Capture the cell that displays the provided text and extract its [X, Y] central coordinate. 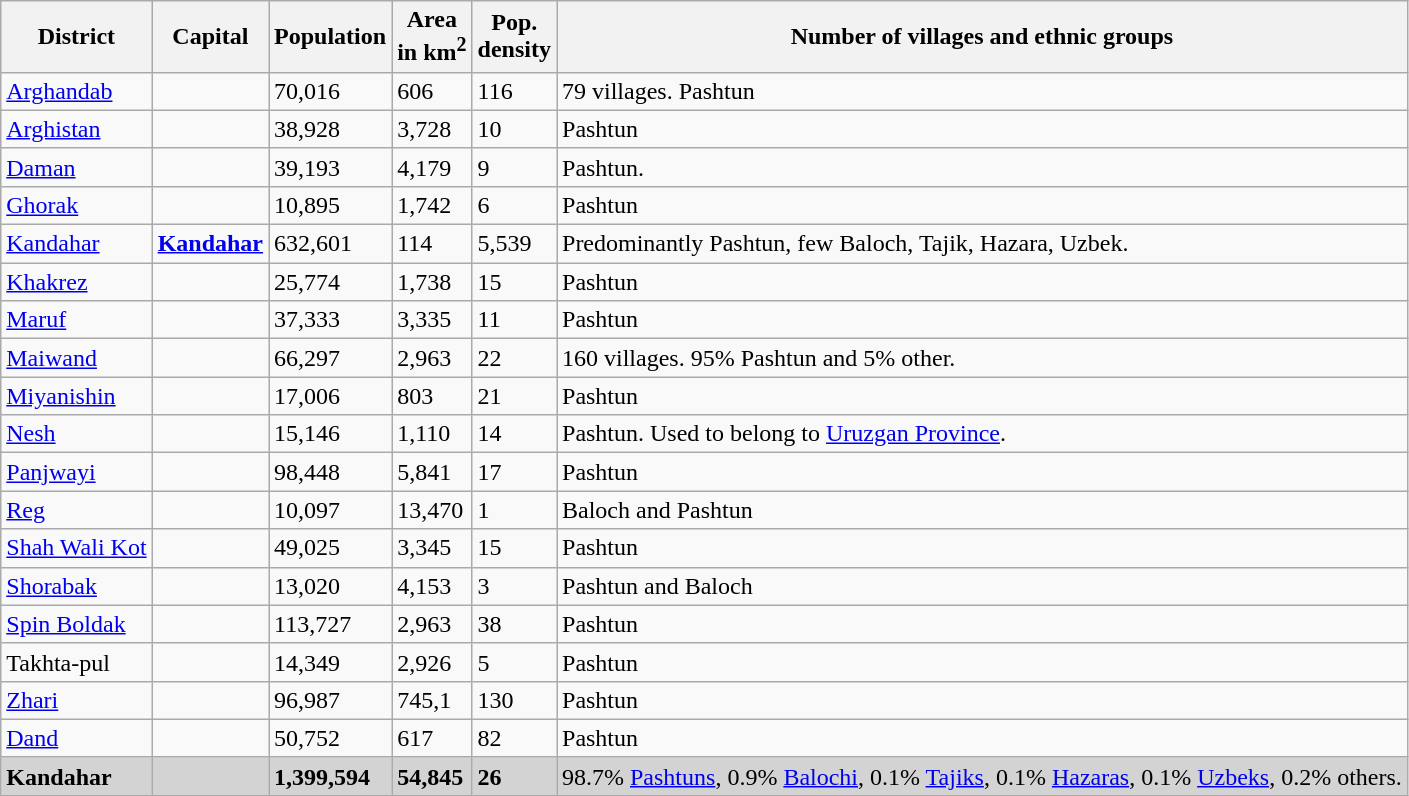
Shorabak [76, 586]
Zhari [76, 700]
3,335 [432, 320]
Reg [76, 510]
39,193 [330, 167]
606 [432, 91]
26 [514, 776]
14,349 [330, 662]
Dand [76, 738]
1,110 [432, 434]
113,727 [330, 624]
Capital [210, 37]
10,895 [330, 205]
617 [432, 738]
3,728 [432, 129]
11 [514, 320]
Miyanishin [76, 396]
13,020 [330, 586]
15,146 [330, 434]
114 [432, 244]
4,179 [432, 167]
50,752 [330, 738]
1,399,594 [330, 776]
Maiwand [76, 358]
6 [514, 205]
Pashtun. [982, 167]
98.7% Pashtuns, 0.9% Balochi, 0.1% Tajiks, 0.1% Hazaras, 0.1% Uzbeks, 0.2% others. [982, 776]
Pashtun. Used to belong to Uruzgan Province. [982, 434]
98,448 [330, 472]
5,841 [432, 472]
17,006 [330, 396]
3 [514, 586]
803 [432, 396]
Ghorak [76, 205]
Khakrez [76, 282]
Predominantly Pashtun, few Baloch, Tajik, Hazara, Uzbek. [982, 244]
37,333 [330, 320]
9 [514, 167]
Spin Boldak [76, 624]
Baloch and Pashtun [982, 510]
745,1 [432, 700]
5,539 [514, 244]
Pop.density [514, 37]
Shah Wali Kot [76, 548]
3,345 [432, 548]
13,470 [432, 510]
4,153 [432, 586]
Panjwayi [76, 472]
1,742 [432, 205]
Population [330, 37]
632,601 [330, 244]
10 [514, 129]
66,297 [330, 358]
Takhta-pul [76, 662]
17 [514, 472]
38,928 [330, 129]
38 [514, 624]
82 [514, 738]
Arghistan [76, 129]
2,926 [432, 662]
160 villages. 95% Pashtun and 5% other. [982, 358]
Arghandab [76, 91]
116 [514, 91]
22 [514, 358]
96,987 [330, 700]
Areain km2 [432, 37]
10,097 [330, 510]
District [76, 37]
130 [514, 700]
Nesh [76, 434]
1 [514, 510]
14 [514, 434]
25,774 [330, 282]
1,738 [432, 282]
21 [514, 396]
Number of villages and ethnic groups [982, 37]
54,845 [432, 776]
Pashtun and Baloch [982, 586]
Daman [76, 167]
70,016 [330, 91]
Maruf [76, 320]
5 [514, 662]
49,025 [330, 548]
79 villages. Pashtun [982, 91]
